Detect which cell encompasses the target text, then output its (X, Y) center coordinate. 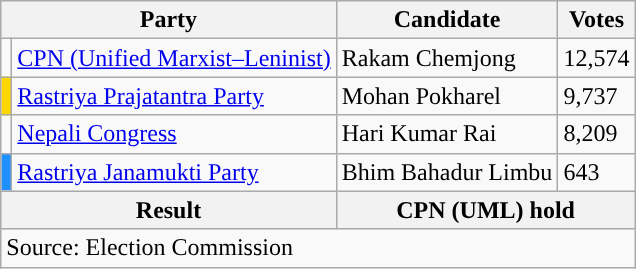
Rastriya Janamukti Party (174, 172)
Source: Election Commission (318, 248)
Result (168, 210)
643 (596, 172)
8,209 (596, 134)
Party (168, 20)
Hari Kumar Rai (447, 134)
CPN (UML) hold (486, 210)
12,574 (596, 58)
Candidate (447, 20)
Nepali Congress (174, 134)
9,737 (596, 96)
CPN (Unified Marxist–Leninist) (174, 58)
Votes (596, 20)
Mohan Pokharel (447, 96)
Rakam Chemjong (447, 58)
Bhim Bahadur Limbu (447, 172)
Rastriya Prajatantra Party (174, 96)
